Detect which cell encompasses the target text, then output its (x, y) center coordinate. 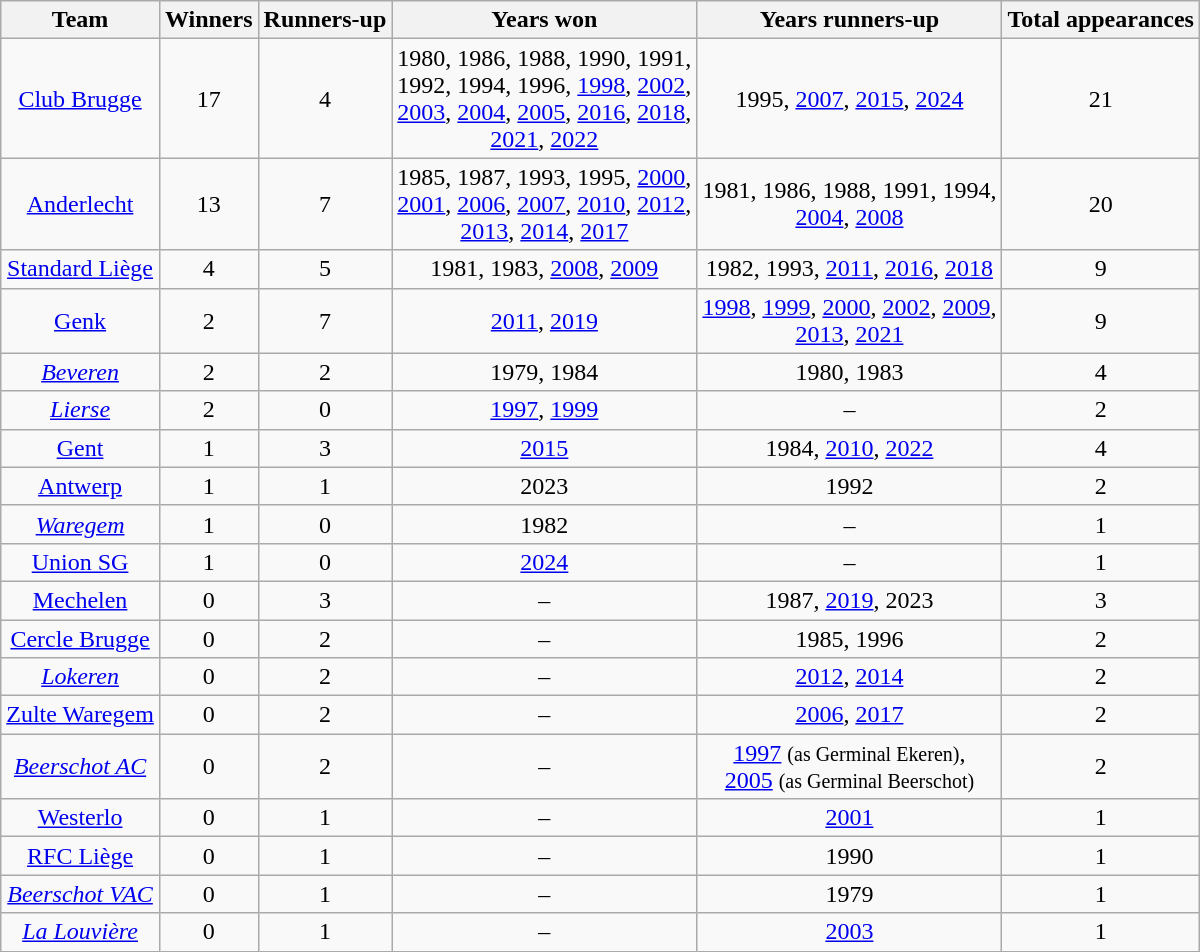
1997, 1999 (544, 410)
1980, 1986, 1988, 1990, 1991, 1992, 1994, 1996, 1998, 2002, 2003, 2004, 2005, 2016, 2018, 2021, 2022 (544, 98)
2024 (544, 562)
Cercle Brugge (80, 639)
2006, 2017 (850, 715)
1998, 1999, 2000, 2002, 2009, 2013, 2021 (850, 320)
20 (1101, 204)
Years runners-up (850, 20)
1987, 2019, 2023 (850, 600)
1985, 1987, 1993, 1995, 2000, 2001, 2006, 2007, 2010, 2012, 2013, 2014, 2017 (544, 204)
1981, 1986, 1988, 1991, 1994, 2004, 2008 (850, 204)
Genk (80, 320)
1979, 1984 (544, 372)
13 (208, 204)
Union SG (80, 562)
1992 (850, 486)
1979 (850, 894)
Years won (544, 20)
Westerlo (80, 818)
2011, 2019 (544, 320)
Total appearances (1101, 20)
1980, 1983 (850, 372)
1981, 1983, 2008, 2009 (544, 269)
1995, 2007, 2015, 2024 (850, 98)
Team (80, 20)
Waregem (80, 524)
Beerschot AC (80, 766)
2012, 2014 (850, 677)
21 (1101, 98)
2001 (850, 818)
Beerschot VAC (80, 894)
2023 (544, 486)
5 (325, 269)
17 (208, 98)
Runners-up (325, 20)
1997 (as Germinal Ekeren), 2005 (as Germinal Beerschot) (850, 766)
Zulte Waregem (80, 715)
Antwerp (80, 486)
Mechelen (80, 600)
1982, 1993, 2011, 2016, 2018 (850, 269)
Gent (80, 448)
2003 (850, 932)
La Louvière (80, 932)
Club Brugge (80, 98)
Lierse (80, 410)
Winners (208, 20)
1985, 1996 (850, 639)
RFC Liège (80, 856)
1982 (544, 524)
Standard Liège (80, 269)
Beveren (80, 372)
1984, 2010, 2022 (850, 448)
Anderlecht (80, 204)
1990 (850, 856)
2015 (544, 448)
Lokeren (80, 677)
